From the cell containing the given text, extract its center point as (x, y) coordinate. 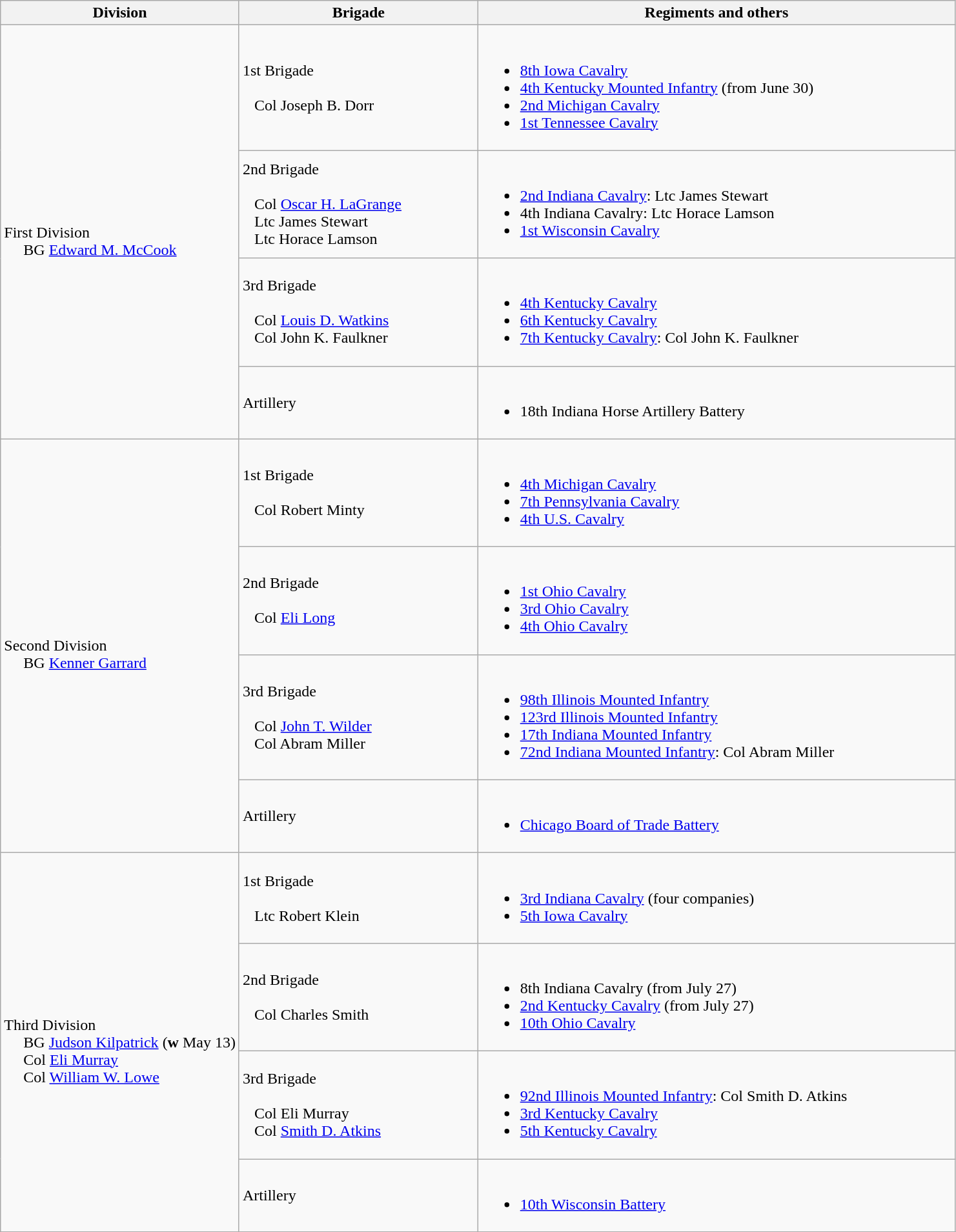
Division (120, 13)
2nd Brigade Col Eli Long (358, 600)
8th Indiana Cavalry (from July 27)2nd Kentucky Cavalry (from July 27)10th Ohio Cavalry (717, 996)
3rd Brigade Col Eli Murray Col Smith D. Atkins (358, 1105)
10th Wisconsin Battery (717, 1195)
First Division BG Edward M. McCook (120, 232)
2nd Brigade Col Charles Smith (358, 996)
3rd Indiana Cavalry (four companies)5th Iowa Cavalry (717, 898)
3rd Brigade Col John T. Wilder Col Abram Miller (358, 717)
98th Illinois Mounted Infantry123rd Illinois Mounted Infantry17th Indiana Mounted Infantry72nd Indiana Mounted Infantry: Col Abram Miller (717, 717)
Chicago Board of Trade Battery (717, 816)
92nd Illinois Mounted Infantry: Col Smith D. Atkins3rd Kentucky Cavalry5th Kentucky Cavalry (717, 1105)
1st Brigade Ltc Robert Klein (358, 898)
Second Division BG Kenner Garrard (120, 645)
4th Kentucky Cavalry6th Kentucky Cavalry7th Kentucky Cavalry: Col John K. Faulkner (717, 312)
3rd Brigade Col Louis D. Watkins Col John K. Faulkner (358, 312)
4th Michigan Cavalry7th Pennsylvania Cavalry4th U.S. Cavalry (717, 493)
Regiments and others (717, 13)
Brigade (358, 13)
1st Brigade Col Robert Minty (358, 493)
2nd Brigade Col Oscar H. LaGrange Ltc James Stewart Ltc Horace Lamson (358, 204)
2nd Indiana Cavalry: Ltc James Stewart4th Indiana Cavalry: Ltc Horace Lamson1st Wisconsin Cavalry (717, 204)
18th Indiana Horse Artillery Battery (717, 403)
Third Division BG Judson Kilpatrick (w May 13) Col Eli Murray Col William W. Lowe (120, 1042)
1st Brigade Col Joseph B. Dorr (358, 88)
8th Iowa Cavalry4th Kentucky Mounted Infantry (from June 30)2nd Michigan Cavalry1st Tennessee Cavalry (717, 88)
1st Ohio Cavalry3rd Ohio Cavalry4th Ohio Cavalry (717, 600)
